Detect which cell encompasses the target text, then output its [X, Y] center coordinate. 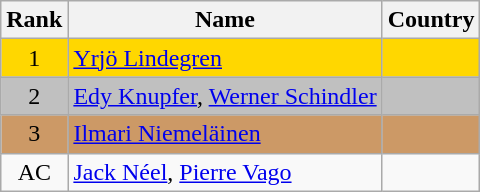
AC [34, 172]
Edy Knupfer, Werner Schindler [225, 96]
3 [34, 134]
Ilmari Niemeläinen [225, 134]
1 [34, 58]
Name [225, 20]
2 [34, 96]
Jack Néel, Pierre Vago [225, 172]
Rank [34, 20]
Yrjö Lindegren [225, 58]
Country [431, 20]
